Find where the given text appears and provide that cell's center as (X, Y) coordinate. 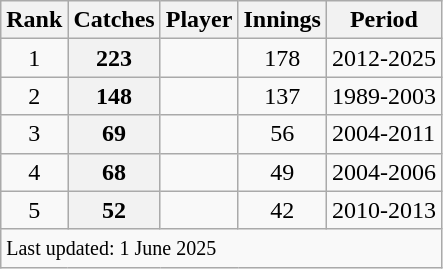
2012-2025 (384, 58)
3 (34, 134)
4 (34, 172)
2 (34, 96)
5 (34, 210)
Last updated: 1 June 2025 (222, 248)
68 (114, 172)
56 (282, 134)
178 (282, 58)
49 (282, 172)
Player (199, 20)
Rank (34, 20)
Period (384, 20)
69 (114, 134)
148 (114, 96)
1 (34, 58)
42 (282, 210)
52 (114, 210)
Innings (282, 20)
223 (114, 58)
2004-2006 (384, 172)
Catches (114, 20)
2010-2013 (384, 210)
2004-2011 (384, 134)
1989-2003 (384, 96)
137 (282, 96)
